Detect which cell encompasses the target text, then output its (X, Y) center coordinate. 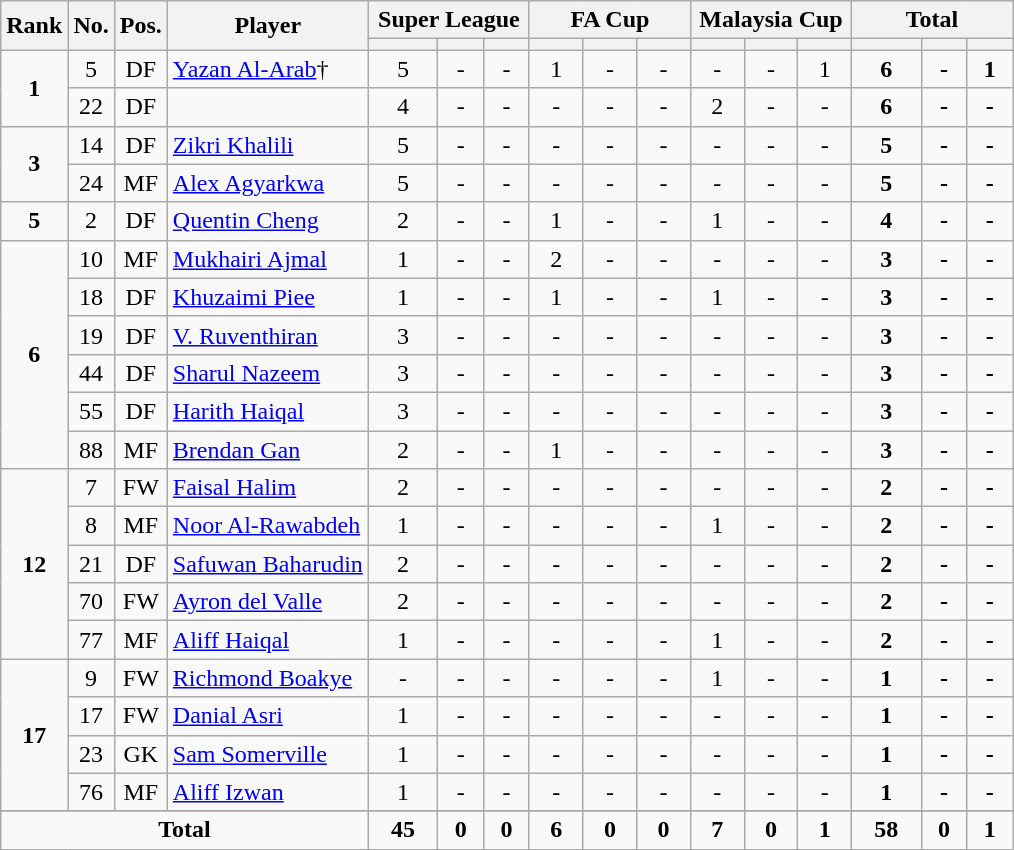
No. (91, 26)
Faisal Halim (268, 488)
Khuzaimi Piee (268, 297)
14 (91, 145)
Pos. (140, 26)
10 (91, 259)
FA Cup (610, 20)
Sharul Nazeem (268, 373)
8 (91, 526)
Aliff Izwan (268, 792)
44 (91, 373)
Aliff Haiqal (268, 640)
Ayron del Valle (268, 602)
Yazan Al-Arab† (268, 69)
V. Ruventhiran (268, 335)
76 (91, 792)
Zikri Khalili (268, 145)
58 (887, 830)
24 (91, 183)
Mukhairi Ajmal (268, 259)
Rank (34, 26)
23 (91, 754)
GK (140, 754)
Safuwan Baharudin (268, 564)
19 (91, 335)
21 (91, 564)
77 (91, 640)
88 (91, 449)
Malaysia Cup (770, 20)
Super League (448, 20)
Alex Agyarkwa (268, 183)
Danial Asri (268, 716)
18 (91, 297)
70 (91, 602)
Brendan Gan (268, 449)
Sam Somerville (268, 754)
Richmond Boakye (268, 678)
Harith Haiqal (268, 411)
Quentin Cheng (268, 221)
9 (91, 678)
12 (34, 564)
Player (268, 26)
Noor Al-Rawabdeh (268, 526)
22 (91, 107)
55 (91, 411)
45 (403, 830)
